Capture the cell that displays the provided text and extract its (X, Y) central coordinate. 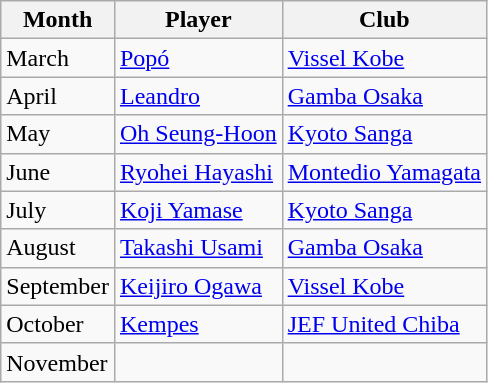
Player (198, 20)
Club (384, 20)
August (58, 248)
Takashi Usami (198, 248)
Montedio Yamagata (384, 172)
March (58, 58)
November (58, 362)
Keijiro Ogawa (198, 286)
July (58, 210)
Kempes (198, 324)
June (58, 172)
May (58, 134)
April (58, 96)
October (58, 324)
Leandro (198, 96)
Popó (198, 58)
Ryohei Hayashi (198, 172)
September (58, 286)
Koji Yamase (198, 210)
Month (58, 20)
JEF United Chiba (384, 324)
Oh Seung-Hoon (198, 134)
